Find where the given text appears and provide that cell's center as [x, y] coordinate. 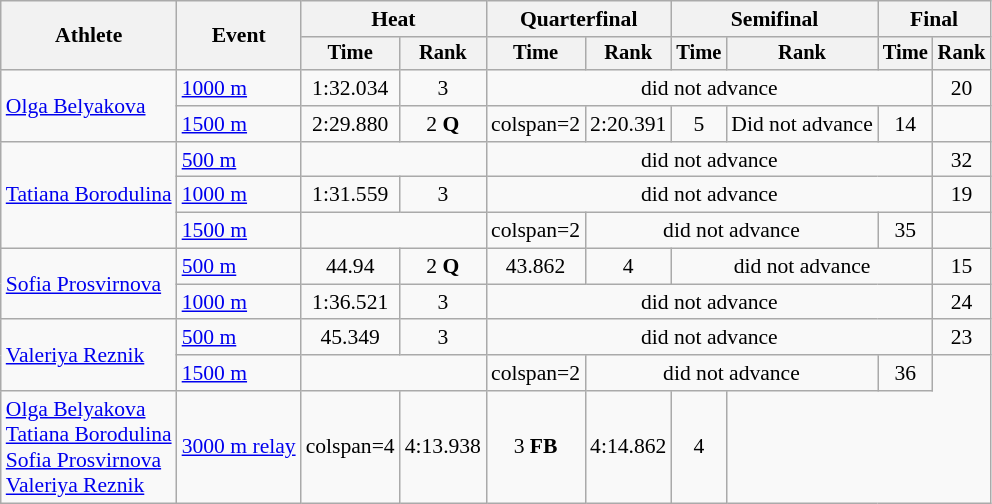
1:31.559 [350, 195]
43.862 [536, 267]
4:14.862 [628, 447]
23 [962, 338]
Did not advance [802, 124]
44.94 [350, 267]
32 [962, 160]
1:36.521 [350, 302]
20 [962, 88]
14 [906, 124]
Quarterfinal [578, 19]
5 [698, 124]
36 [906, 373]
4:13.938 [443, 447]
3 FB [536, 447]
3000 m relay [239, 447]
Heat [394, 19]
45.349 [350, 338]
Olga Belyakova [89, 106]
Tatiana Borodulina [89, 196]
1:32.034 [350, 88]
Athlete [89, 36]
Sofia Prosvirnova [89, 284]
Olga Belyakova Tatiana BorodulinaSofia ProsvirnovaValeriya Reznik [89, 447]
2:29.880 [350, 124]
15 [962, 267]
colspan=4 [350, 447]
24 [962, 302]
Event [239, 36]
Final [934, 19]
Semifinal [774, 19]
Valeriya Reznik [89, 356]
35 [906, 231]
2:20.391 [628, 124]
19 [962, 195]
